Determine the (x, y) coordinate at the center of the cell enclosing the given text.  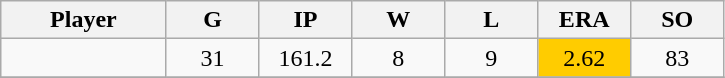
2.62 (584, 58)
83 (678, 58)
161.2 (306, 58)
SO (678, 20)
31 (212, 58)
IP (306, 20)
L (492, 20)
G (212, 20)
W (398, 20)
ERA (584, 20)
8 (398, 58)
Player (84, 20)
9 (492, 58)
